For the text-containing cell, return its midpoint in (X, Y) coordinate format. 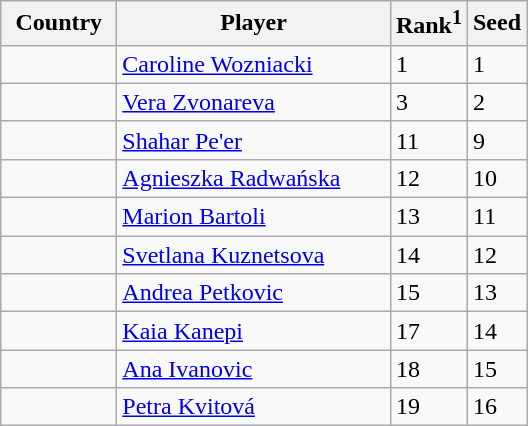
3 (428, 102)
16 (496, 407)
Petra Kvitová (254, 407)
Rank1 (428, 24)
Caroline Wozniacki (254, 64)
Svetlana Kuznetsova (254, 255)
Player (254, 24)
Shahar Pe'er (254, 140)
19 (428, 407)
2 (496, 102)
18 (428, 369)
Agnieszka Radwańska (254, 178)
Country (59, 24)
Kaia Kanepi (254, 331)
Marion Bartoli (254, 217)
Andrea Petkovic (254, 293)
Ana Ivanovic (254, 369)
Vera Zvonareva (254, 102)
9 (496, 140)
10 (496, 178)
Seed (496, 24)
17 (428, 331)
